Scan for the cell matching the given text and deliver its (x, y) coordinate at center. 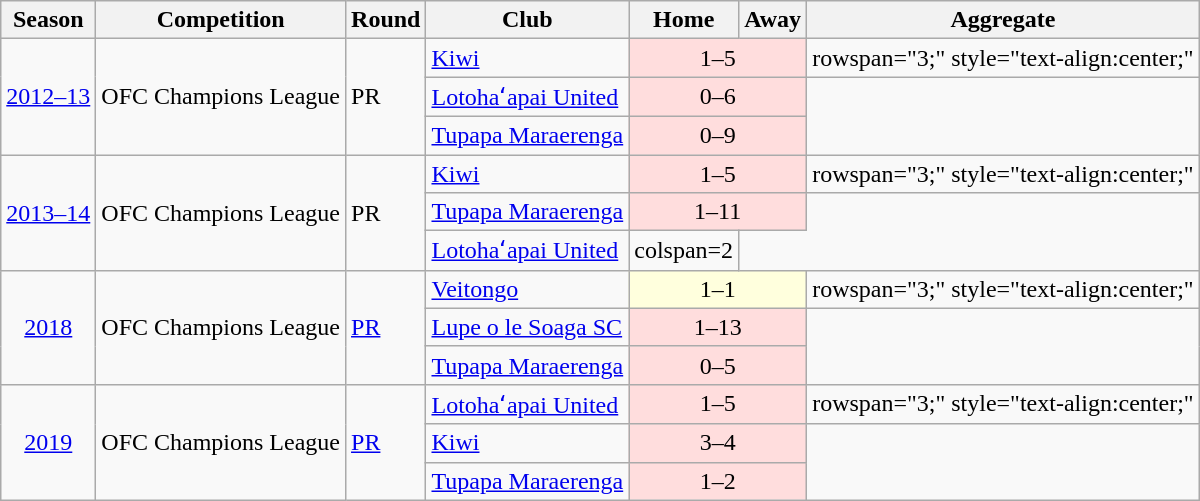
Away (773, 20)
1–1 (718, 289)
2019 (48, 442)
0–9 (718, 135)
Lupe o le Soaga SC (528, 327)
Club (528, 20)
Aggregate (1004, 20)
0–5 (718, 365)
1–2 (718, 481)
Competition (221, 20)
3–4 (718, 443)
1–13 (718, 327)
2013–14 (48, 212)
colspan=2 (684, 251)
2012–13 (48, 97)
Veitongo (528, 289)
Home (684, 20)
Season (48, 20)
2018 (48, 327)
1–11 (718, 212)
0–6 (718, 97)
Round (386, 20)
